Provide the [X, Y] coordinate of the cell's center where the given text is located.  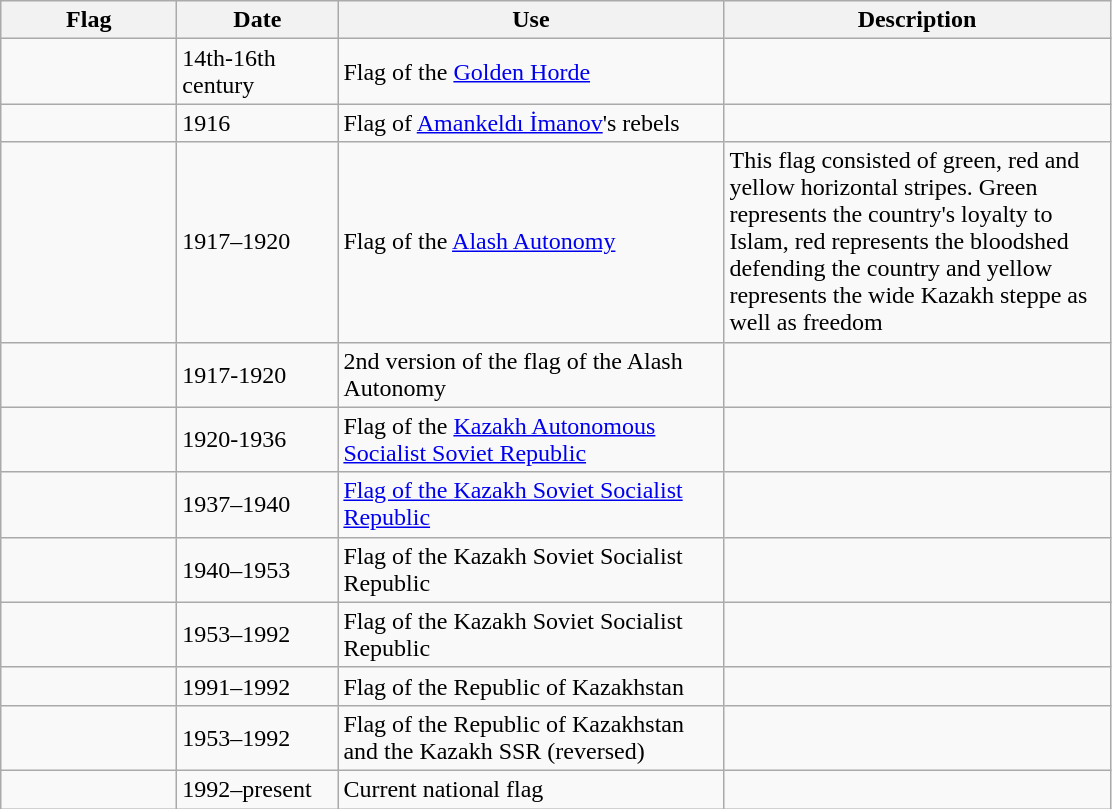
1917-1920 [258, 374]
1991–1992 [258, 686]
Date [258, 20]
Description [917, 20]
1937–1940 [258, 504]
2nd version of the flag of the Alash Autonomy [531, 374]
Current national flag [531, 789]
1916 [258, 123]
1917–1920 [258, 242]
1940–1953 [258, 570]
Use [531, 20]
Flag of Amankeldı İmanov's rebels [531, 123]
Flag of the Golden Horde [531, 72]
1920-1936 [258, 440]
Flag of the Alash Autonomy [531, 242]
Flag of the Republic of Kazakhstan and the Kazakh SSR (reversed) [531, 738]
Flag of the Kazakh Autonomous Socialist Soviet Republic [531, 440]
1992–present [258, 789]
Flag of the Republic of Kazakhstan [531, 686]
Flag [89, 20]
14th-16th century [258, 72]
